Detect which cell encompasses the target text, then output its [X, Y] center coordinate. 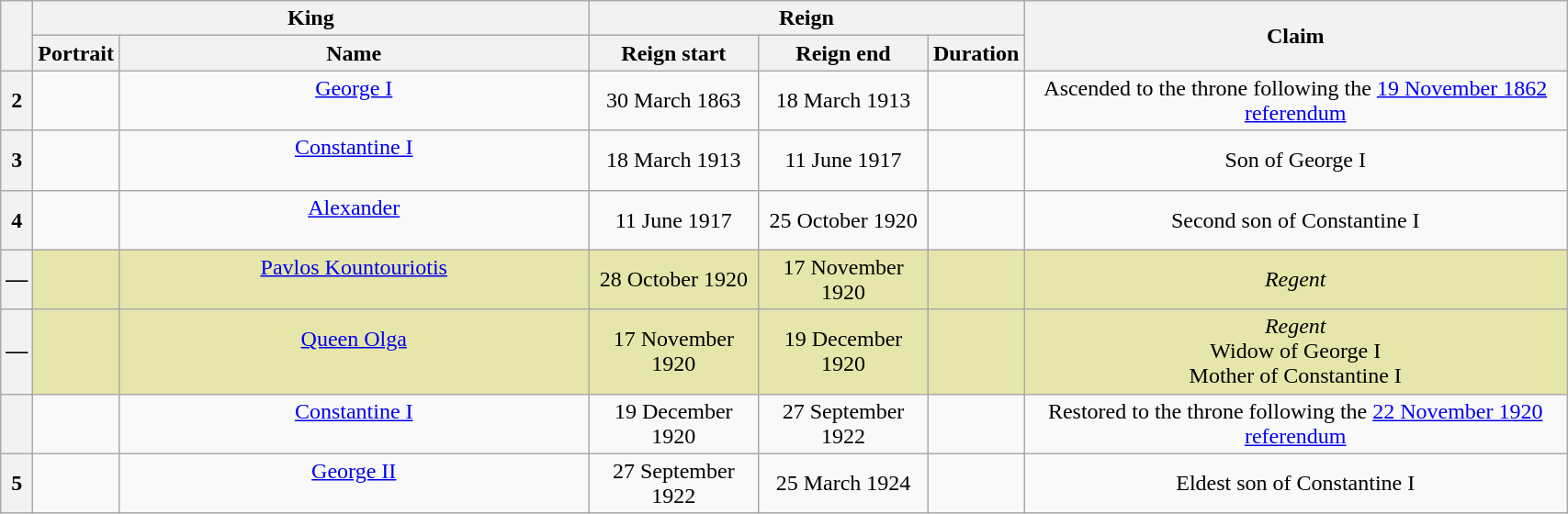
Portrait [76, 53]
Reign end [843, 53]
4 [17, 220]
5 [17, 483]
28 October 1920 [674, 279]
Eldest son of Constantine I [1295, 483]
2 [17, 101]
Son of George I [1295, 160]
Reign [807, 18]
Claim [1295, 36]
Regent [1295, 279]
3 [17, 160]
Queen Olga [353, 352]
Ascended to the throne following the 19 November 1862 referendum [1295, 101]
Alexander [353, 220]
Reign start [674, 53]
25 October 1920 [843, 220]
30 March 1863 [674, 101]
Duration [976, 53]
Pavlos Kountouriotis [353, 279]
25 March 1924 [843, 483]
Second son of Constantine I [1295, 220]
George II [353, 483]
Restored to the throne following the 22 November 1920 referendum [1295, 424]
George I [353, 101]
RegentWidow of George IMother of Constantine I [1295, 352]
Name [353, 53]
King [310, 18]
